Capture the cell that displays the provided text and extract its (x, y) central coordinate. 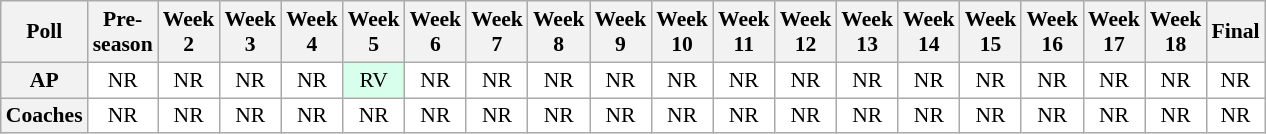
Week7 (497, 32)
Week3 (250, 32)
Pre-season (123, 32)
Week4 (312, 32)
Week14 (929, 32)
Week13 (867, 32)
Week8 (559, 32)
Poll (44, 32)
Week12 (806, 32)
Week2 (189, 32)
Week11 (744, 32)
Final (1235, 32)
RV (374, 80)
Week18 (1176, 32)
Week17 (1114, 32)
Week10 (682, 32)
Week6 (435, 32)
Week16 (1052, 32)
Coaches (44, 116)
AP (44, 80)
Week9 (621, 32)
Week15 (991, 32)
Week5 (374, 32)
